Scan for the cell matching the given text and deliver its [X, Y] coordinate at center. 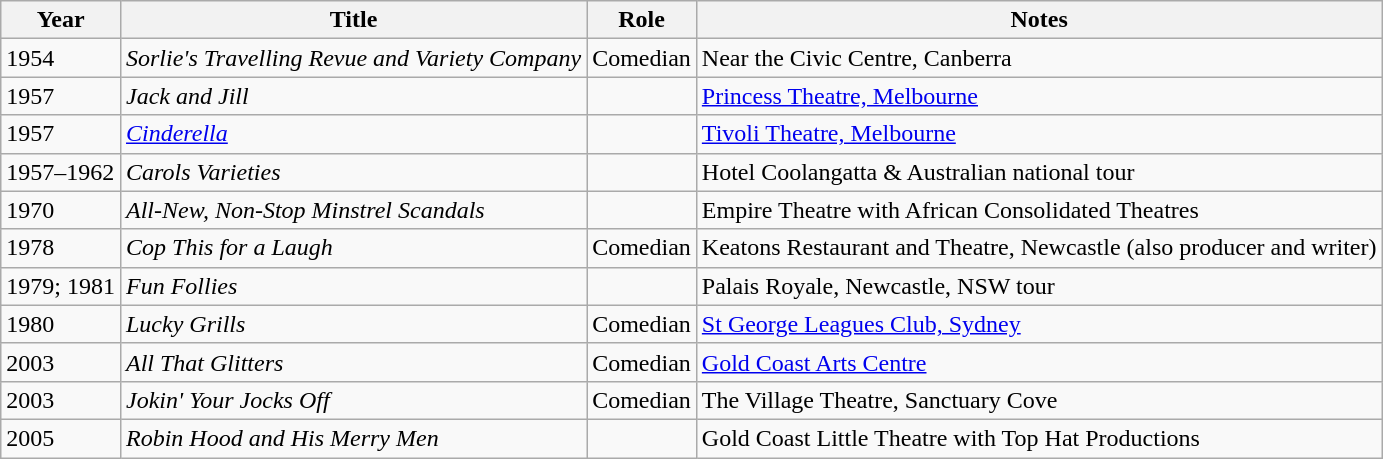
Carols Varieties [353, 172]
All-New, Non-Stop Minstrel Scandals [353, 210]
Hotel Coolangatta & Australian national tour [1039, 172]
Sorlie's Travelling Revue and Variety Company [353, 58]
Lucky Grills [353, 324]
Notes [1039, 20]
Jack and Jill [353, 96]
St George Leagues Club, Sydney [1039, 324]
Role [642, 20]
Near the Civic Centre, Canberra [1039, 58]
Title [353, 20]
Fun Follies [353, 286]
The Village Theatre, Sanctuary Cove [1039, 400]
Palais Royale, Newcastle, NSW tour [1039, 286]
Princess Theatre, Melbourne [1039, 96]
Keatons Restaurant and Theatre, Newcastle (also producer and writer) [1039, 248]
Cinderella [353, 134]
Tivoli Theatre, Melbourne [1039, 134]
1957–1962 [61, 172]
1970 [61, 210]
All That Glitters [353, 362]
1979; 1981 [61, 286]
Gold Coast Little Theatre with Top Hat Productions [1039, 438]
2005 [61, 438]
1954 [61, 58]
Empire Theatre with African Consolidated Theatres [1039, 210]
Year [61, 20]
Robin Hood and His Merry Men [353, 438]
Cop This for a Laugh [353, 248]
Gold Coast Arts Centre [1039, 362]
1980 [61, 324]
1978 [61, 248]
Jokin' Your Jocks Off [353, 400]
